Determine the [X, Y] coordinate at the center of the cell enclosing the given text.  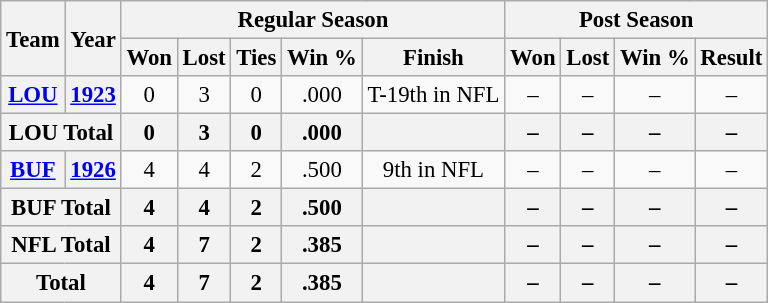
T-19th in NFL [434, 95]
BUF Total [61, 208]
Regular Season [313, 20]
NFL Total [61, 245]
Year [93, 38]
Ties [256, 58]
Finish [434, 58]
9th in NFL [434, 170]
1923 [93, 95]
LOU Total [61, 133]
1926 [93, 170]
LOU [33, 95]
Post Season [636, 20]
BUF [33, 170]
Total [61, 283]
Team [33, 38]
Result [732, 58]
